Return the [x, y] coordinate for the center point of the cell that contains the specified text.  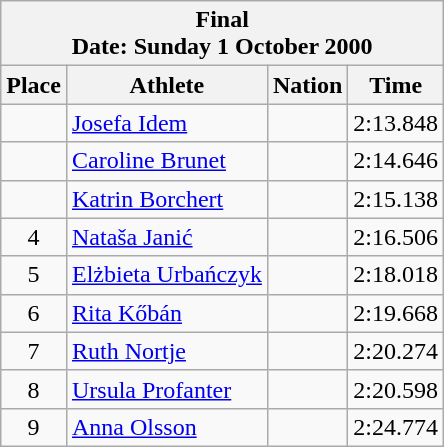
2:18.018 [396, 275]
5 [34, 275]
2:16.506 [396, 237]
Caroline Brunet [166, 161]
Nation [307, 85]
Place [34, 85]
8 [34, 389]
Anna Olsson [166, 427]
2:13.848 [396, 123]
6 [34, 313]
Final Date: Sunday 1 October 2000 [222, 34]
Elżbieta Urbańczyk [166, 275]
2:19.668 [396, 313]
Ruth Nortje [166, 351]
4 [34, 237]
Katrin Borchert [166, 199]
2:14.646 [396, 161]
7 [34, 351]
Ursula Profanter [166, 389]
9 [34, 427]
Rita Kőbán [166, 313]
2:15.138 [396, 199]
2:20.274 [396, 351]
Josefa Idem [166, 123]
Nataša Janić [166, 237]
2:20.598 [396, 389]
Time [396, 85]
Athlete [166, 85]
2:24.774 [396, 427]
